Provide the [x, y] coordinate of the cell's center where the given text is located.  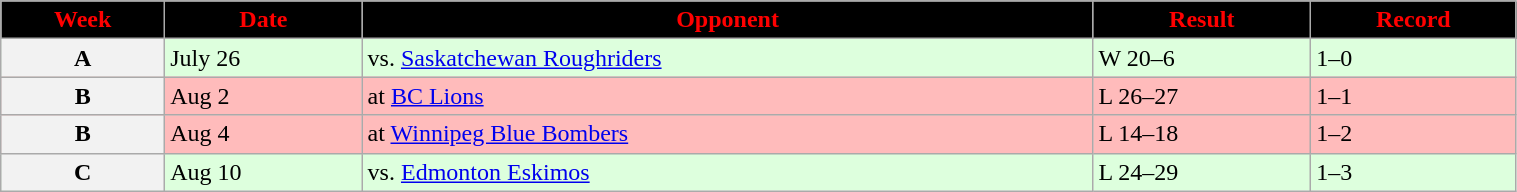
vs. Edmonton Eskimos [728, 172]
C [83, 172]
Result [1202, 20]
Record [1414, 20]
Date [264, 20]
L 24–29 [1202, 172]
1–1 [1414, 96]
at Winnipeg Blue Bombers [728, 134]
Aug 2 [264, 96]
Aug 10 [264, 172]
July 26 [264, 58]
at BC Lions [728, 96]
Opponent [728, 20]
Week [83, 20]
L 14–18 [1202, 134]
1–3 [1414, 172]
vs. Saskatchewan Roughriders [728, 58]
Aug 4 [264, 134]
1–0 [1414, 58]
A [83, 58]
L 26–27 [1202, 96]
W 20–6 [1202, 58]
1–2 [1414, 134]
